From the cell containing the given text, extract its center point as (x, y) coordinate. 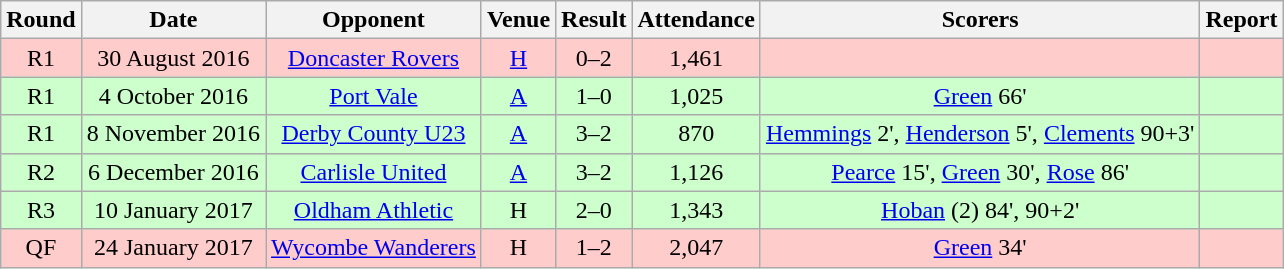
2–0 (594, 210)
Hoban (2) 84', 90+2' (980, 210)
Date (173, 20)
Attendance (696, 20)
1,461 (696, 58)
Hemmings 2', Henderson 5', Clements 90+3' (980, 134)
6 December 2016 (173, 172)
Port Vale (374, 96)
2,047 (696, 248)
Green 66' (980, 96)
Result (594, 20)
1–2 (594, 248)
30 August 2016 (173, 58)
870 (696, 134)
Wycombe Wanderers (374, 248)
1,025 (696, 96)
4 October 2016 (173, 96)
Derby County U23 (374, 134)
Pearce 15', Green 30', Rose 86' (980, 172)
R3 (41, 210)
Oldham Athletic (374, 210)
24 January 2017 (173, 248)
Report (1242, 20)
0–2 (594, 58)
8 November 2016 (173, 134)
1,126 (696, 172)
1–0 (594, 96)
Doncaster Rovers (374, 58)
Green 34' (980, 248)
R2 (41, 172)
Venue (518, 20)
Carlisle United (374, 172)
Opponent (374, 20)
Scorers (980, 20)
10 January 2017 (173, 210)
QF (41, 248)
Round (41, 20)
1,343 (696, 210)
